Return the [x, y] coordinate for the center point of the cell that contains the specified text.  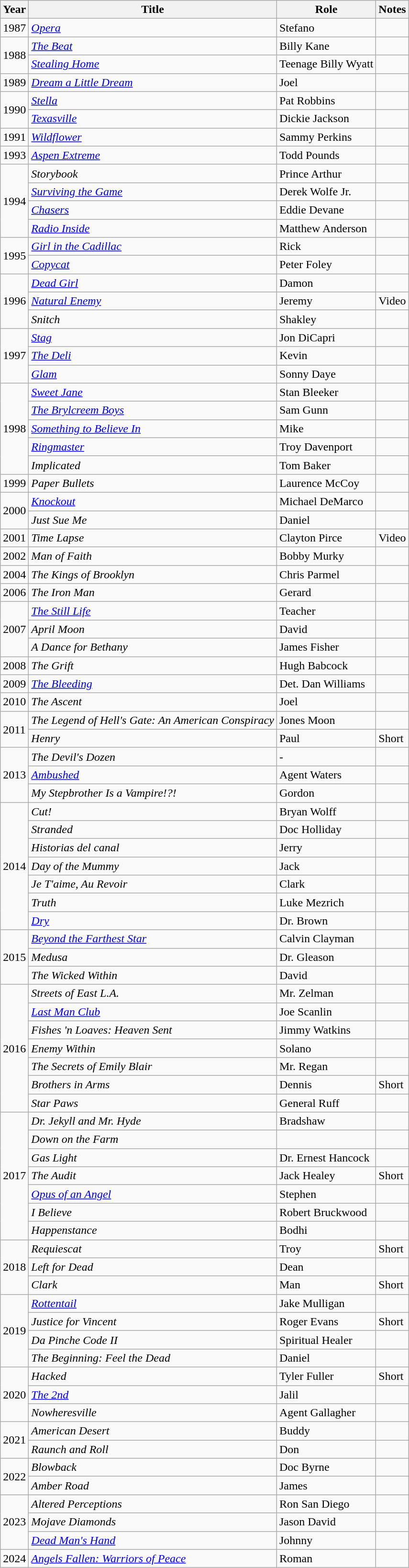
Damon [326, 283]
1995 [14, 256]
Bodhi [326, 1230]
Medusa [153, 957]
Altered Perceptions [153, 1504]
Sonny Daye [326, 374]
Opus of an Angel [153, 1194]
2013 [14, 775]
Troy [326, 1249]
The Wicked Within [153, 975]
Jalil [326, 1395]
2016 [14, 1048]
Star Paws [153, 1103]
Dr. Ernest Hancock [326, 1158]
Streets of East L.A. [153, 993]
2019 [14, 1331]
The Still Life [153, 611]
General Ruff [326, 1103]
2020 [14, 1394]
Todd Pounds [326, 155]
2018 [14, 1267]
Doc Holliday [326, 830]
Gerard [326, 593]
Beyond the Farthest Star [153, 939]
Gas Light [153, 1158]
Dry [153, 921]
Pat Robbins [326, 101]
Spiritual Healer [326, 1340]
1998 [14, 429]
Blowback [153, 1467]
Sweet Jane [153, 392]
Paper Bullets [153, 483]
The 2nd [153, 1395]
Rick [326, 247]
Historias del canal [153, 848]
Dead Girl [153, 283]
Stag [153, 338]
2001 [14, 538]
Agent Waters [326, 775]
Something to Believe In [153, 429]
2023 [14, 1522]
Dr. Jekyll and Mr. Hyde [153, 1121]
The Ascent [153, 702]
2002 [14, 556]
Surviving the Game [153, 192]
Calvin Clayman [326, 939]
1996 [14, 301]
The Iron Man [153, 593]
Prince Arthur [326, 173]
Down on the Farm [153, 1139]
1997 [14, 356]
Roger Evans [326, 1321]
Bryan Wolff [326, 812]
Knockout [153, 501]
Jeremy [326, 301]
2015 [14, 957]
2021 [14, 1440]
Doc Byrne [326, 1467]
Teenage Billy Wyatt [326, 64]
Implicated [153, 465]
Amber Road [153, 1486]
The Legend of Hell's Gate: An American Conspiracy [153, 720]
Hacked [153, 1376]
Jones Moon [326, 720]
Stefano [326, 28]
Mike [326, 429]
Tyler Fuller [326, 1376]
Stephen [326, 1194]
Time Lapse [153, 538]
Robert Bruckwood [326, 1212]
Dr. Brown [326, 921]
Jason David [326, 1522]
Shakley [326, 319]
The Secrets of Emily Blair [153, 1066]
Mr. Zelman [326, 993]
Role [326, 10]
Fishes 'n Loaves: Heaven Sent [153, 1030]
Just Sue Me [153, 519]
Snitch [153, 319]
Kevin [326, 356]
Ringmaster [153, 447]
Clayton Pirce [326, 538]
Stella [153, 101]
James Fisher [326, 647]
Title [153, 10]
Dennis [326, 1084]
The Brylcreem Boys [153, 410]
Raunch and Roll [153, 1449]
Da Pinche Code II [153, 1340]
My Stepbrother Is a Vampire!?! [153, 793]
Storybook [153, 173]
Teacher [326, 611]
Ambushed [153, 775]
Stan Bleeker [326, 392]
Sammy Perkins [326, 137]
Gordon [326, 793]
Billy Kane [326, 46]
Mr. Regan [326, 1066]
Roman [326, 1558]
Peter Foley [326, 265]
Jack [326, 866]
Glam [153, 374]
Enemy Within [153, 1048]
Year [14, 10]
Jack Healey [326, 1176]
Stealing Home [153, 64]
The Kings of Brooklyn [153, 575]
Johnny [326, 1540]
1987 [14, 28]
2006 [14, 593]
Chris Parmel [326, 575]
American Desert [153, 1431]
Aspen Extreme [153, 155]
Michael DeMarco [326, 501]
Henry [153, 738]
Copycat [153, 265]
Dean [326, 1267]
James [326, 1486]
Ron San Diego [326, 1504]
2008 [14, 666]
Sam Gunn [326, 410]
Jerry [326, 848]
2000 [14, 510]
1988 [14, 55]
Jon DiCapri [326, 338]
Bobby Murky [326, 556]
Solano [326, 1048]
Jake Mulligan [326, 1303]
The Audit [153, 1176]
Angels Fallen: Warriors of Peace [153, 1558]
Buddy [326, 1431]
Happenstance [153, 1230]
1993 [14, 155]
Troy Davenport [326, 447]
Left for Dead [153, 1267]
2004 [14, 575]
Brothers in Arms [153, 1084]
Je T'aime, Au Revoir [153, 884]
- [326, 756]
Det. Dan Williams [326, 684]
Girl in the Cadillac [153, 247]
The Deli [153, 356]
2024 [14, 1558]
Requiescat [153, 1249]
Matthew Anderson [326, 228]
Luke Mezrich [326, 902]
1999 [14, 483]
Jimmy Watkins [326, 1030]
Joe Scanlin [326, 1012]
The Grift [153, 666]
I Believe [153, 1212]
Dickie Jackson [326, 119]
Hugh Babcock [326, 666]
Chasers [153, 210]
2011 [14, 729]
2009 [14, 684]
Justice for Vincent [153, 1321]
Man of Faith [153, 556]
Texasville [153, 119]
Last Man Club [153, 1012]
1991 [14, 137]
2014 [14, 866]
Dr. Gleason [326, 957]
Tom Baker [326, 465]
Dream a Little Dream [153, 82]
A Dance for Bethany [153, 647]
1989 [14, 82]
Don [326, 1449]
Truth [153, 902]
Wildflower [153, 137]
The Beat [153, 46]
The Devil's Dozen [153, 756]
Notes [392, 10]
Mojave Diamonds [153, 1522]
Laurence McCoy [326, 483]
Rottentail [153, 1303]
2022 [14, 1477]
Agent Gallagher [326, 1413]
1994 [14, 201]
Radio Inside [153, 228]
Cut! [153, 812]
1990 [14, 110]
2007 [14, 629]
Eddie Devane [326, 210]
Man [326, 1285]
2017 [14, 1176]
Paul [326, 738]
Bradshaw [326, 1121]
Nowheresville [153, 1413]
Dead Man's Hand [153, 1540]
2010 [14, 702]
Opera [153, 28]
Derek Wolfe Jr. [326, 192]
The Bleeding [153, 684]
The Beginning: Feel the Dead [153, 1358]
April Moon [153, 629]
Stranded [153, 830]
Natural Enemy [153, 301]
Day of the Mummy [153, 866]
